Provide the (x, y) coordinate of the cell's center where the given text is located.  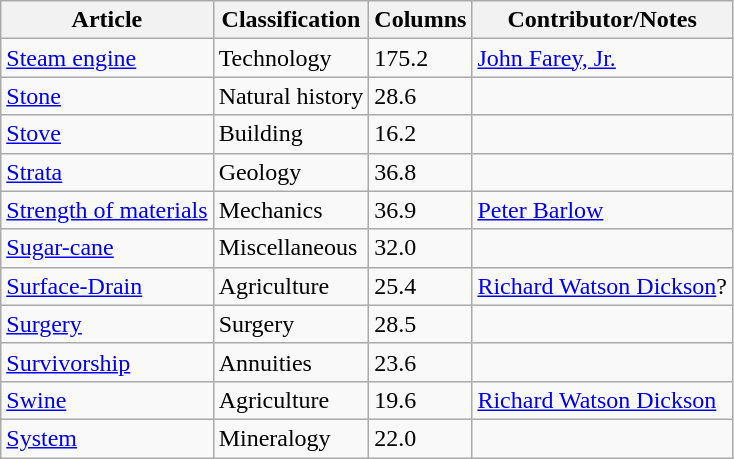
Article (107, 20)
Miscellaneous (291, 248)
Classification (291, 20)
Building (291, 134)
Surface-Drain (107, 286)
Swine (107, 400)
John Farey, Jr. (602, 58)
Annuities (291, 362)
36.8 (420, 172)
36.9 (420, 210)
Survivorship (107, 362)
25.4 (420, 286)
Mechanics (291, 210)
Strata (107, 172)
Columns (420, 20)
Richard Watson Dickson? (602, 286)
Mineralogy (291, 438)
Stone (107, 96)
28.5 (420, 324)
Sugar-cane (107, 248)
Contributor/Notes (602, 20)
Natural history (291, 96)
32.0 (420, 248)
Strength of materials (107, 210)
16.2 (420, 134)
Richard Watson Dickson (602, 400)
Stove (107, 134)
23.6 (420, 362)
Technology (291, 58)
22.0 (420, 438)
Geology (291, 172)
System (107, 438)
Peter Barlow (602, 210)
28.6 (420, 96)
Steam engine (107, 58)
19.6 (420, 400)
175.2 (420, 58)
